Pinpoint the cell where the given text exists, returning its [x, y] midpoint coordinate. 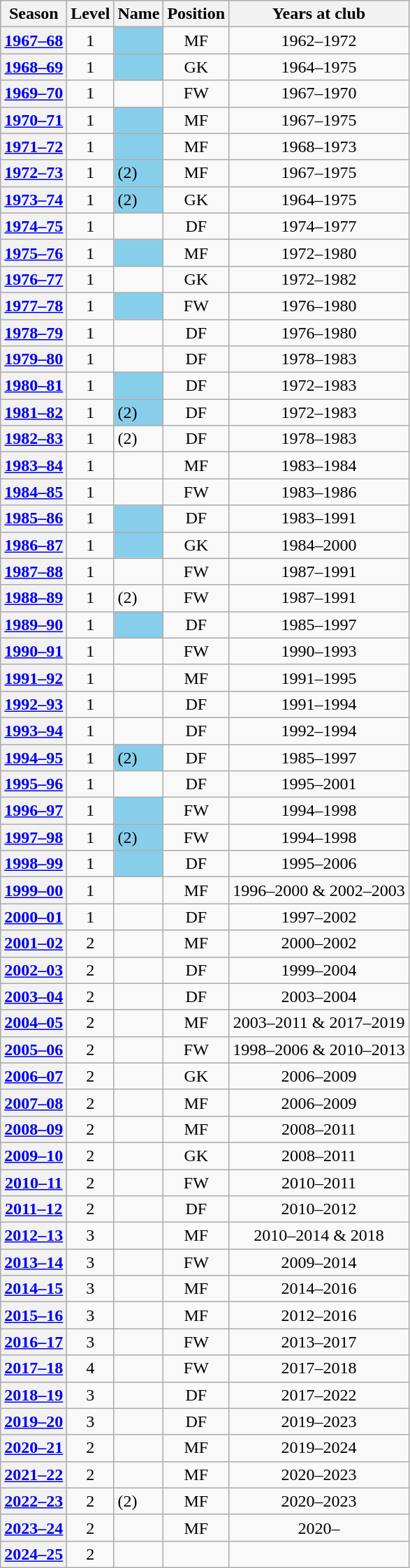
1973–74 [34, 200]
1990–1993 [319, 651]
2014–2016 [319, 1289]
1989–90 [34, 625]
2010–2012 [319, 1209]
1998–2006 & 2010–2013 [319, 1050]
2022–23 [34, 1501]
2012–13 [34, 1236]
1983–1986 [319, 492]
1992–93 [34, 704]
1978–79 [34, 333]
1992–1994 [319, 731]
1995–2006 [319, 864]
1988–89 [34, 598]
2004–05 [34, 1023]
2005–06 [34, 1050]
1984–85 [34, 492]
2016–17 [34, 1342]
1975–76 [34, 253]
2003–2004 [319, 996]
1972–1982 [319, 279]
2009–10 [34, 1156]
1967–68 [34, 40]
1987–88 [34, 572]
1990–91 [34, 651]
1982–83 [34, 439]
1968–1973 [319, 147]
1991–92 [34, 678]
1991–1994 [319, 704]
2019–20 [34, 1421]
1995–96 [34, 784]
2000–2002 [319, 943]
1976–77 [34, 279]
2015–16 [34, 1315]
Season [34, 14]
2017–2018 [319, 1368]
Position [196, 14]
2020–21 [34, 1448]
2002–03 [34, 970]
2019–2024 [319, 1448]
2014–15 [34, 1289]
2003–2011 & 2017–2019 [319, 1023]
1980–81 [34, 386]
Name [138, 14]
Years at club [319, 14]
1995–2001 [319, 784]
1998–99 [34, 864]
2001–02 [34, 943]
2010–2011 [319, 1183]
1997–2002 [319, 917]
1983–1991 [319, 518]
1996–2000 & 2002–2003 [319, 890]
1974–75 [34, 226]
1971–72 [34, 147]
2006–07 [34, 1076]
2021–22 [34, 1474]
2017–2022 [319, 1395]
2018–19 [34, 1395]
2019–2023 [319, 1421]
2023–24 [34, 1528]
2010–11 [34, 1183]
1997–98 [34, 837]
1967–1970 [319, 94]
1999–00 [34, 890]
2020– [319, 1528]
1986–87 [34, 545]
1972–1980 [319, 253]
1994–95 [34, 757]
1969–70 [34, 94]
2008–09 [34, 1129]
1972–73 [34, 173]
1968–69 [34, 67]
2009–2014 [319, 1262]
1981–82 [34, 412]
2010–2014 & 2018 [319, 1236]
1993–94 [34, 731]
2003–04 [34, 996]
2007–08 [34, 1103]
4 [91, 1368]
2017–18 [34, 1368]
2024–25 [34, 1554]
1983–84 [34, 465]
2011–12 [34, 1209]
1985–86 [34, 518]
2013–2017 [319, 1342]
1962–1972 [319, 40]
1984–2000 [319, 545]
1991–1995 [319, 678]
2013–14 [34, 1262]
1999–2004 [319, 970]
1970–71 [34, 120]
1974–1977 [319, 226]
Level [91, 14]
1996–97 [34, 811]
1983–1984 [319, 465]
2012–2016 [319, 1315]
1977–78 [34, 306]
1979–80 [34, 359]
2000–01 [34, 917]
